Extract the (x, y) coordinate from the center of the cell holding the provided text.  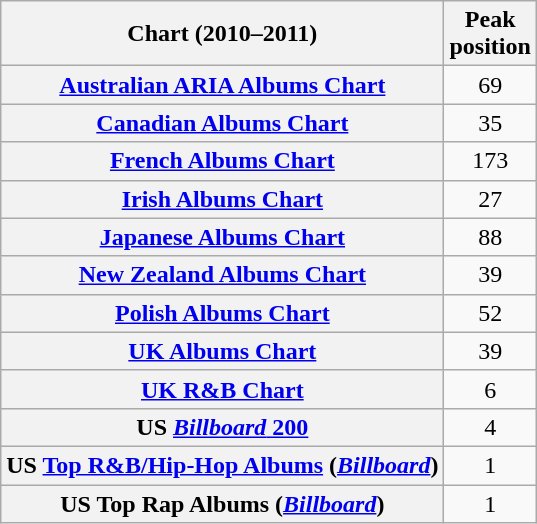
Australian ARIA Albums Chart (222, 85)
Irish Albums Chart (222, 199)
Japanese Albums Chart (222, 237)
4 (490, 427)
Peakposition (490, 34)
Polish Albums Chart (222, 313)
US Billboard 200 (222, 427)
Canadian Albums Chart (222, 123)
US Top Rap Albums (Billboard) (222, 503)
6 (490, 389)
French Albums Chart (222, 161)
27 (490, 199)
UK Albums Chart (222, 351)
35 (490, 123)
New Zealand Albums Chart (222, 275)
UK R&B Chart (222, 389)
88 (490, 237)
173 (490, 161)
US Top R&B/Hip-Hop Albums (Billboard) (222, 465)
Chart (2010–2011) (222, 34)
69 (490, 85)
52 (490, 313)
